Find where the given text appears and provide that cell's center as (x, y) coordinate. 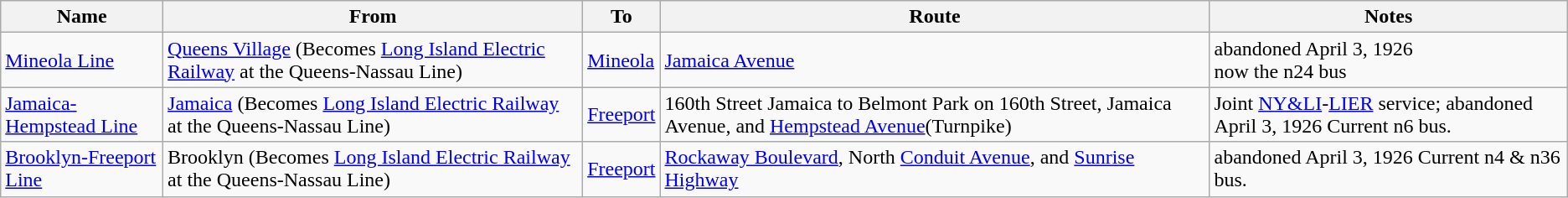
160th Street Jamaica to Belmont Park on 160th Street, Jamaica Avenue, and Hempstead Avenue(Turnpike) (935, 114)
From (374, 17)
Brooklyn-Freeport Line (82, 169)
Jamaica (Becomes Long Island Electric Railway at the Queens-Nassau Line) (374, 114)
Queens Village (Becomes Long Island Electric Railway at the Queens-Nassau Line) (374, 60)
To (622, 17)
abandoned April 3, 1926now the n24 bus (1389, 60)
Notes (1389, 17)
Joint NY&LI-LIER service; abandoned April 3, 1926 Current n6 bus. (1389, 114)
Jamaica Avenue (935, 60)
Name (82, 17)
Jamaica-Hempstead Line (82, 114)
Brooklyn (Becomes Long Island Electric Railway at the Queens-Nassau Line) (374, 169)
Rockaway Boulevard, North Conduit Avenue, and Sunrise Highway (935, 169)
Mineola Line (82, 60)
Route (935, 17)
Mineola (622, 60)
abandoned April 3, 1926 Current n4 & n36 bus. (1389, 169)
